For the text-containing cell, return its midpoint in [X, Y] coordinate format. 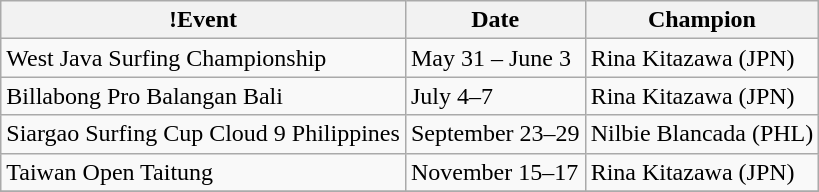
Taiwan Open Taitung [204, 172]
Date [495, 20]
November 15–17 [495, 172]
!Event [204, 20]
Nilbie Blancada (PHL) [702, 134]
Champion [702, 20]
May 31 – June 3 [495, 58]
Siargao Surfing Cup Cloud 9 Philippines [204, 134]
Billabong Pro Balangan Bali [204, 96]
West Java Surfing Championship [204, 58]
July 4–7 [495, 96]
September 23–29 [495, 134]
